Output the (x, y) coordinate of the center of the cell containing the given text.  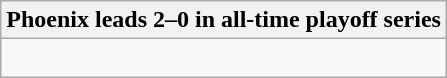
Phoenix leads 2–0 in all-time playoff series (224, 20)
